From the cell containing the given text, extract its center point as (X, Y) coordinate. 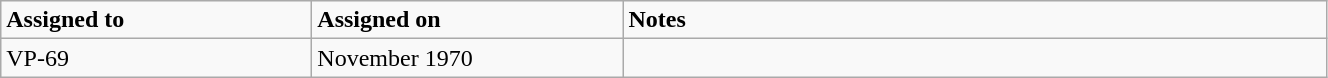
November 1970 (468, 58)
VP-69 (156, 58)
Assigned on (468, 20)
Notes (975, 20)
Assigned to (156, 20)
